Scan for the cell matching the given text and deliver its [X, Y] coordinate at center. 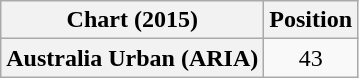
Position [311, 20]
Australia Urban (ARIA) [132, 58]
Chart (2015) [132, 20]
43 [311, 58]
